Search for the cell housing the specified text and yield its (x, y) center coordinate. 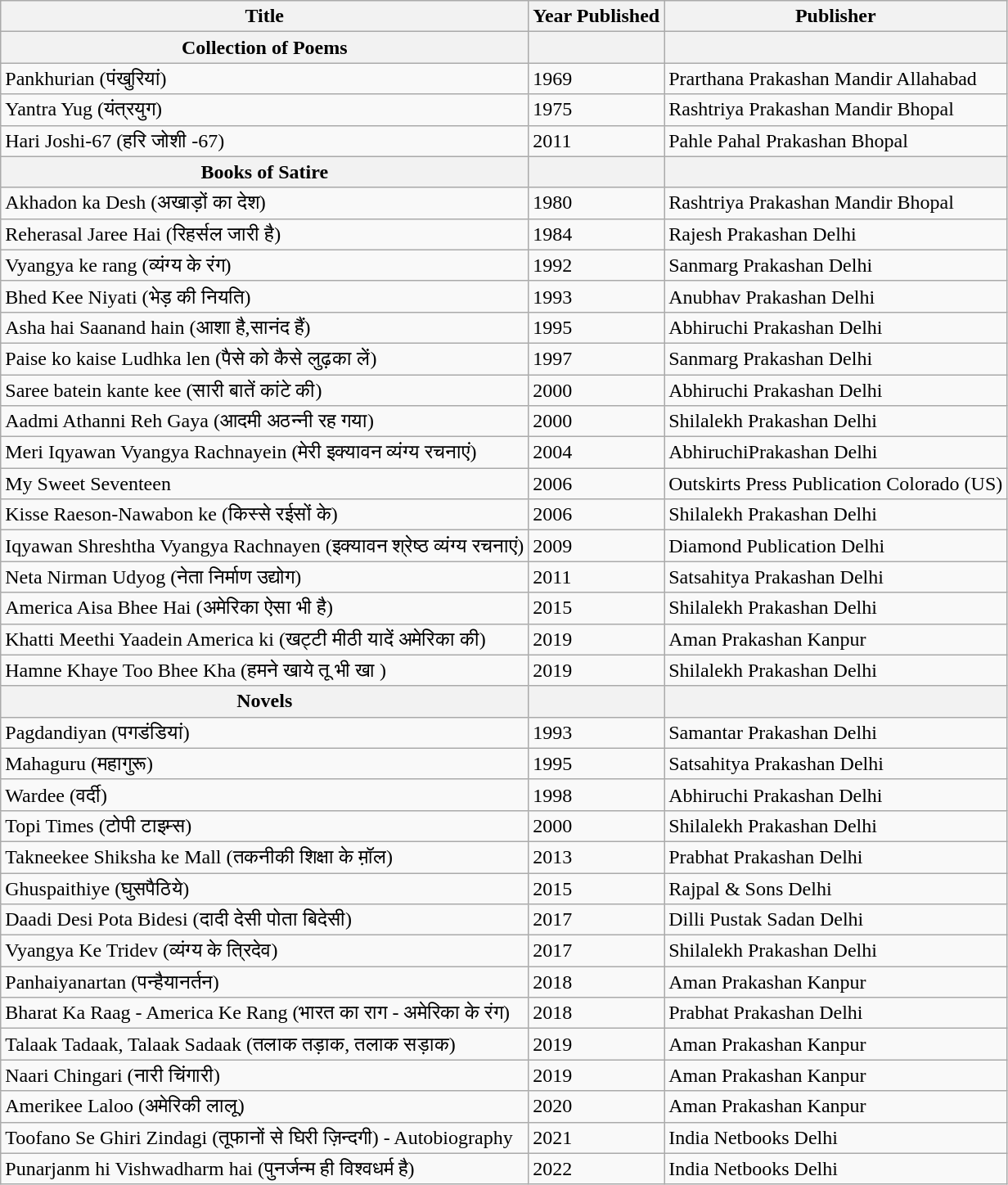
Pagdandiyan (पगडंडियां) (265, 732)
AbhiruchiPrakashan Delhi (836, 453)
Daadi Desi Pota Bidesi (दादी देसी पोता बिदेसी) (265, 920)
Wardee (वर्दी) (265, 795)
Reherasal Jaree Hai (रिहर्सल जारी है) (265, 234)
Publisher (836, 16)
Hamne Khaye Too Bhee Kha (हमने खाये तू भी खा ) (265, 670)
Rajesh Prakashan Delhi (836, 234)
Anubhav Prakashan Delhi (836, 296)
Hari Joshi-67 (हरि जोशी -67) (265, 141)
Pahle Pahal Prakashan Bhopal (836, 141)
Books of Satire (265, 172)
Meri Iqyawan Vyangya Rachnayein (मेरी इक्यावन व्यंग्य रचनाएं) (265, 453)
Toofano Se Ghiri Zindagi (तूफानों से घिरी ज़िन्दगी) - Autobiography (265, 1138)
2021 (596, 1138)
Vyangya Ke Tridev (व्यंग्य के त्रिदेव) (265, 951)
Paise ko kaise Ludhka len (पैसे को कैसे लुढ़का लें) (265, 358)
Saree batein kante kee (सारी बातें कांटे की) (265, 390)
Talaak Tadaak, Talaak Sadaak (तलाक तड़ाक, तलाक सड़ाक) (265, 1044)
Kisse Raeson-Nawabon ke (किस्से रईसों के) (265, 515)
1980 (596, 203)
2013 (596, 857)
Neta Nirman Udyog (नेता निर्माण उद्योग) (265, 577)
2009 (596, 546)
Iqyawan Shreshtha Vyangya Rachnayen (इक्यावन श्रेष्ठ व्यंग्य रचनाएं) (265, 546)
Yantra Yug (यंत्रयुग) (265, 110)
Novels (265, 701)
1984 (596, 234)
America Aisa Bhee Hai (अमेरिका ऐसा भी है) (265, 608)
Amerikee Laloo (अमेरिकी लालू) (265, 1106)
Outskirts Press Publication Colorado (US) (836, 484)
Title (265, 16)
Bhed Kee Niyati (भेड़ की नियति) (265, 296)
1975 (596, 110)
Diamond Publication Delhi (836, 546)
2004 (596, 453)
Collection of Poems (265, 47)
Bharat Ka Raag - America Ke Rang (भारत का राग - अमेरिका के रंग) (265, 1013)
Samantar Prakashan Delhi (836, 732)
1992 (596, 265)
Aadmi Athanni Reh Gaya (आदमी अठन्नी रह गया) (265, 421)
Asha hai Saanand hain (आशा है,सानंद हैं) (265, 327)
Vyangya ke rang (व्यंग्य के रंग) (265, 265)
Khatti Meethi Yaadein America ki (खट्टी मीठी यादें अमेरिका की) (265, 639)
Akhadon ka Desh (अखाड़ों का देश) (265, 203)
Rajpal & Sons Delhi (836, 888)
2020 (596, 1106)
Year Published (596, 16)
Panhaiyanartan (पन्हैयानर्तन) (265, 982)
My Sweet Seventeen (265, 484)
1997 (596, 358)
Takneekee Shiksha ke Mall (तकनीकी शिक्षा के म़ॉल) (265, 857)
Pankhurian (पंखुरियां) (265, 79)
Ghuspaithiye (घुसपैठिये) (265, 888)
Topi Times (टोपी टाइम्स) (265, 826)
Prarthana Prakashan Mandir Allahabad (836, 79)
1998 (596, 795)
2022 (596, 1169)
Punarjanm hi Vishwadharm hai (पुनर्जन्म ही विश्वधर्म है) (265, 1169)
Dilli Pustak Sadan Delhi (836, 920)
1969 (596, 79)
Naari Chingari (नारी चिंगारी) (265, 1075)
Mahaguru (महागुरू) (265, 764)
